Find where the given text appears and provide that cell's center as [X, Y] coordinate. 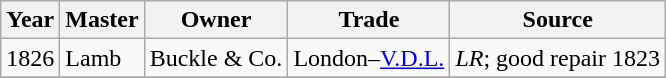
London–V.D.L. [369, 58]
1826 [30, 58]
Buckle & Co. [216, 58]
Lamb [102, 58]
LR; good repair 1823 [558, 58]
Year [30, 20]
Trade [369, 20]
Master [102, 20]
Source [558, 20]
Owner [216, 20]
